Pinpoint the cell where the given text exists, returning its (x, y) midpoint coordinate. 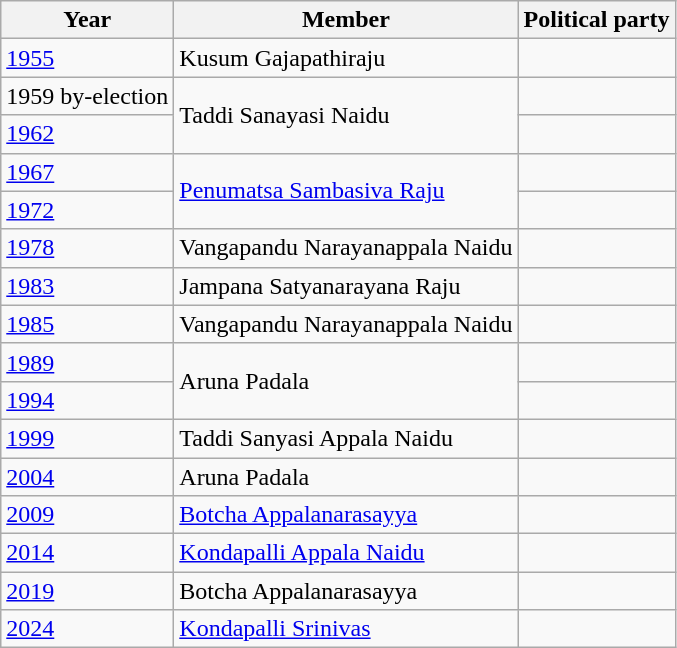
2014 (88, 553)
Kondapalli Appala Naidu (346, 553)
1967 (88, 172)
Taddi Sanyasi Appala Naidu (346, 438)
2019 (88, 591)
1983 (88, 286)
Taddi Sanayasi Naidu (346, 115)
Political party (596, 20)
2009 (88, 515)
1999 (88, 438)
1994 (88, 400)
2024 (88, 629)
Member (346, 20)
1985 (88, 324)
2004 (88, 477)
Jampana Satyanarayana Raju (346, 286)
1959 by-election (88, 96)
Kondapalli Srinivas (346, 629)
1955 (88, 58)
1989 (88, 362)
1972 (88, 210)
1978 (88, 248)
Year (88, 20)
1962 (88, 134)
Penumatsa Sambasiva Raju (346, 191)
Kusum Gajapathiraju (346, 58)
